Scan for the cell matching the given text and deliver its (x, y) coordinate at center. 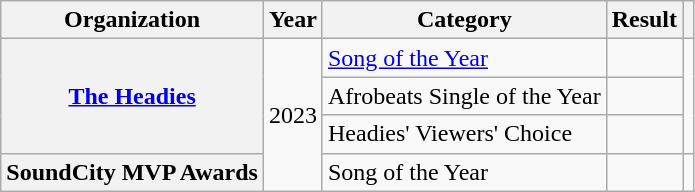
Result (644, 20)
The Headies (132, 96)
Headies' Viewers' Choice (464, 134)
Afrobeats Single of the Year (464, 96)
SoundCity MVP Awards (132, 172)
Category (464, 20)
2023 (292, 115)
Organization (132, 20)
Year (292, 20)
